Determine the [x, y] coordinate at the center of the cell enclosing the given text.  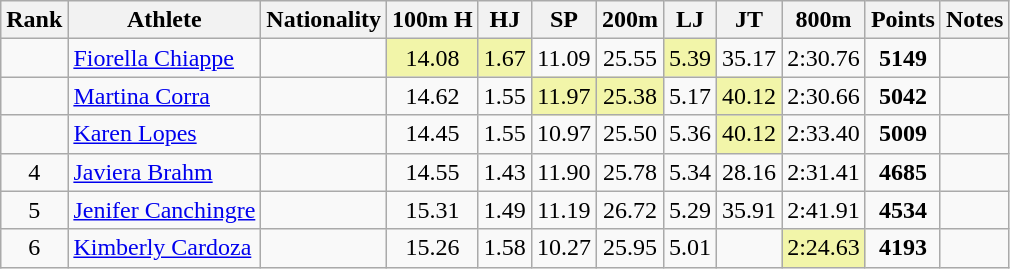
28.16 [750, 172]
15.31 [433, 210]
Karen Lopes [164, 134]
Notes [974, 20]
2:41.91 [824, 210]
4534 [902, 210]
100m H [433, 20]
5.39 [690, 58]
35.91 [750, 210]
SP [564, 20]
HJ [504, 20]
2:30.76 [824, 58]
Kimberly Cardoza [164, 248]
Nationality [324, 20]
2:30.66 [824, 96]
JT [750, 20]
14.55 [433, 172]
5.17 [690, 96]
Javiera Brahm [164, 172]
5.01 [690, 248]
4193 [902, 248]
14.08 [433, 58]
1.67 [504, 58]
5.34 [690, 172]
4685 [902, 172]
5.29 [690, 210]
5.36 [690, 134]
5042 [902, 96]
10.97 [564, 134]
800m [824, 20]
1.43 [504, 172]
LJ [690, 20]
26.72 [630, 210]
5009 [902, 134]
2:33.40 [824, 134]
11.19 [564, 210]
2:24.63 [824, 248]
200m [630, 20]
11.90 [564, 172]
25.95 [630, 248]
4 [34, 172]
Athlete [164, 20]
25.78 [630, 172]
Points [902, 20]
11.97 [564, 96]
10.27 [564, 248]
5149 [902, 58]
25.50 [630, 134]
14.45 [433, 134]
Martina Corra [164, 96]
14.62 [433, 96]
Jenifer Canchingre [164, 210]
6 [34, 248]
15.26 [433, 248]
25.55 [630, 58]
1.58 [504, 248]
5 [34, 210]
11.09 [564, 58]
2:31.41 [824, 172]
Fiorella Chiappe [164, 58]
1.49 [504, 210]
Rank [34, 20]
25.38 [630, 96]
35.17 [750, 58]
